From the cell containing the given text, extract its center point as (X, Y) coordinate. 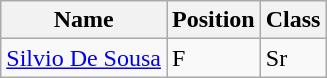
Silvio De Sousa (84, 58)
Sr (293, 58)
F (213, 58)
Name (84, 20)
Class (293, 20)
Position (213, 20)
